Provide the [x, y] coordinate of the cell's center where the given text is located.  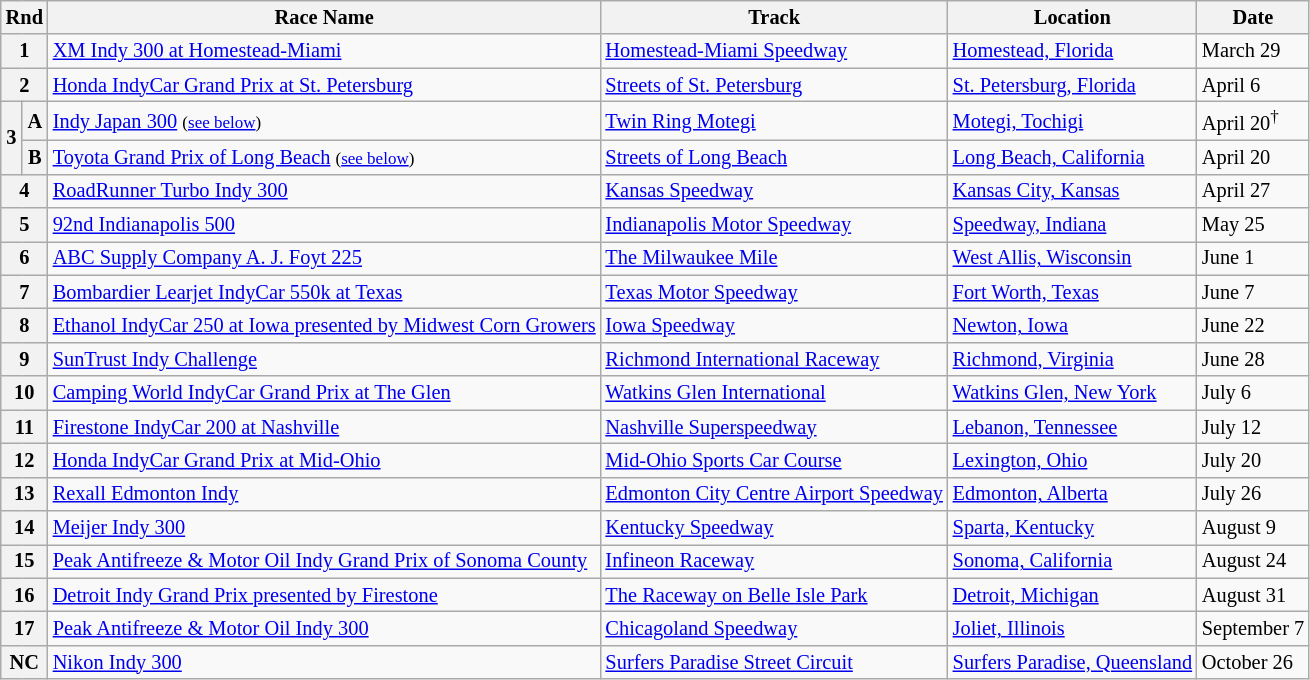
Ethanol IndyCar 250 at Iowa presented by Midwest Corn Growers [324, 326]
Nikon Indy 300 [324, 662]
Surfers Paradise Street Circuit [774, 662]
Camping World IndyCar Grand Prix at The Glen [324, 393]
Indianapolis Motor Speedway [774, 225]
Watkins Glen, New York [1072, 393]
West Allis, Wisconsin [1072, 258]
92nd Indianapolis 500 [324, 225]
Detroit, Michigan [1072, 595]
4 [24, 191]
Meijer Indy 300 [324, 527]
St. Petersburg, Florida [1072, 85]
Speedway, Indiana [1072, 225]
Kansas City, Kansas [1072, 191]
Peak Antifreeze & Motor Oil Indy 300 [324, 628]
17 [24, 628]
Richmond, Virginia [1072, 359]
Fort Worth, Texas [1072, 292]
1 [24, 51]
9 [24, 359]
XM Indy 300 at Homestead-Miami [324, 51]
April 27 [1253, 191]
April 20† [1253, 120]
Firestone IndyCar 200 at Nashville [324, 427]
15 [24, 561]
2 [24, 85]
August 9 [1253, 527]
Honda IndyCar Grand Prix at St. Petersburg [324, 85]
SunTrust Indy Challenge [324, 359]
3 [12, 138]
Edmonton, Alberta [1072, 494]
Newton, Iowa [1072, 326]
July 20 [1253, 460]
7 [24, 292]
Sonoma, California [1072, 561]
Kansas Speedway [774, 191]
Honda IndyCar Grand Prix at Mid-Ohio [324, 460]
RoadRunner Turbo Indy 300 [324, 191]
ABC Supply Company A. J. Foyt 225 [324, 258]
Twin Ring Motegi [774, 120]
September 7 [1253, 628]
10 [24, 393]
Homestead-Miami Speedway [774, 51]
Homestead, Florida [1072, 51]
Texas Motor Speedway [774, 292]
April 6 [1253, 85]
Date [1253, 17]
Toyota Grand Prix of Long Beach (see below) [324, 157]
Bombardier Learjet IndyCar 550k at Texas [324, 292]
Mid-Ohio Sports Car Course [774, 460]
14 [24, 527]
13 [24, 494]
Long Beach, California [1072, 157]
March 29 [1253, 51]
Race Name [324, 17]
Nashville Superspeedway [774, 427]
11 [24, 427]
June 22 [1253, 326]
6 [24, 258]
B [35, 157]
Lexington, Ohio [1072, 460]
Iowa Speedway [774, 326]
July 12 [1253, 427]
Location [1072, 17]
16 [24, 595]
Streets of Long Beach [774, 157]
5 [24, 225]
Rexall Edmonton Indy [324, 494]
NC [24, 662]
Indy Japan 300 (see below) [324, 120]
August 31 [1253, 595]
Lebanon, Tennessee [1072, 427]
June 1 [1253, 258]
The Raceway on Belle Isle Park [774, 595]
Infineon Raceway [774, 561]
Kentucky Speedway [774, 527]
Streets of St. Petersburg [774, 85]
June 28 [1253, 359]
April 20 [1253, 157]
The Milwaukee Mile [774, 258]
Motegi, Tochigi [1072, 120]
Track [774, 17]
May 25 [1253, 225]
Watkins Glen International [774, 393]
Richmond International Raceway [774, 359]
Chicagoland Speedway [774, 628]
October 26 [1253, 662]
June 7 [1253, 292]
Rnd [24, 17]
Sparta, Kentucky [1072, 527]
Peak Antifreeze & Motor Oil Indy Grand Prix of Sonoma County [324, 561]
July 26 [1253, 494]
August 24 [1253, 561]
Detroit Indy Grand Prix presented by Firestone [324, 595]
A [35, 120]
Surfers Paradise, Queensland [1072, 662]
8 [24, 326]
July 6 [1253, 393]
Joliet, Illinois [1072, 628]
Edmonton City Centre Airport Speedway [774, 494]
12 [24, 460]
